Return the [X, Y] coordinate for the center point of the cell that contains the specified text.  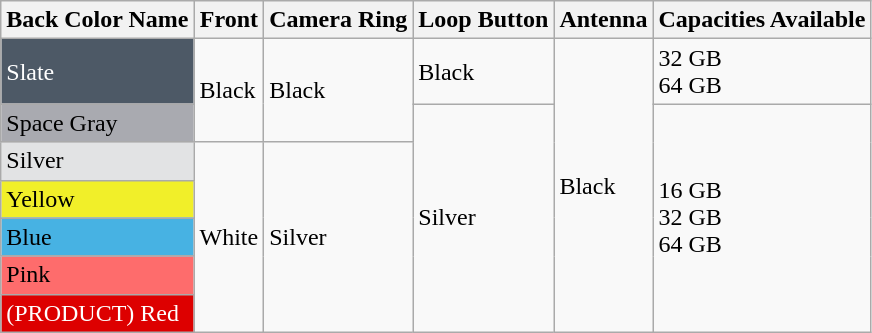
Camera Ring [338, 20]
32 GB64 GB [762, 72]
Front [229, 20]
Back Color Name [98, 20]
Loop Button [484, 20]
Slate [98, 72]
Capacities Available [762, 20]
White [229, 237]
Blue [98, 237]
Yellow [98, 199]
Space Gray [98, 123]
Antenna [604, 20]
(PRODUCT) Red [98, 313]
Pink [98, 275]
16 GB32 GB64 GB [762, 218]
